Find where the given text appears and provide that cell's center as (X, Y) coordinate. 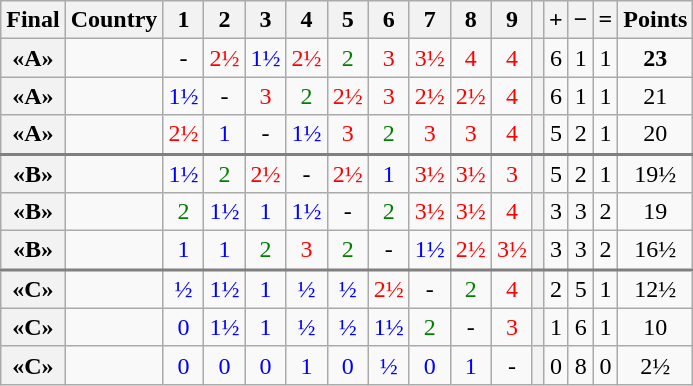
Final (33, 20)
23 (656, 58)
20 (656, 134)
19 (656, 212)
16½ (656, 250)
9 (512, 20)
+ (556, 20)
− (580, 20)
Points (656, 20)
Country (114, 20)
10 (656, 327)
19½ (656, 174)
= (606, 20)
7 (430, 20)
12½ (656, 288)
21 (656, 96)
